Output the [x, y] coordinate of the center of the cell containing the given text.  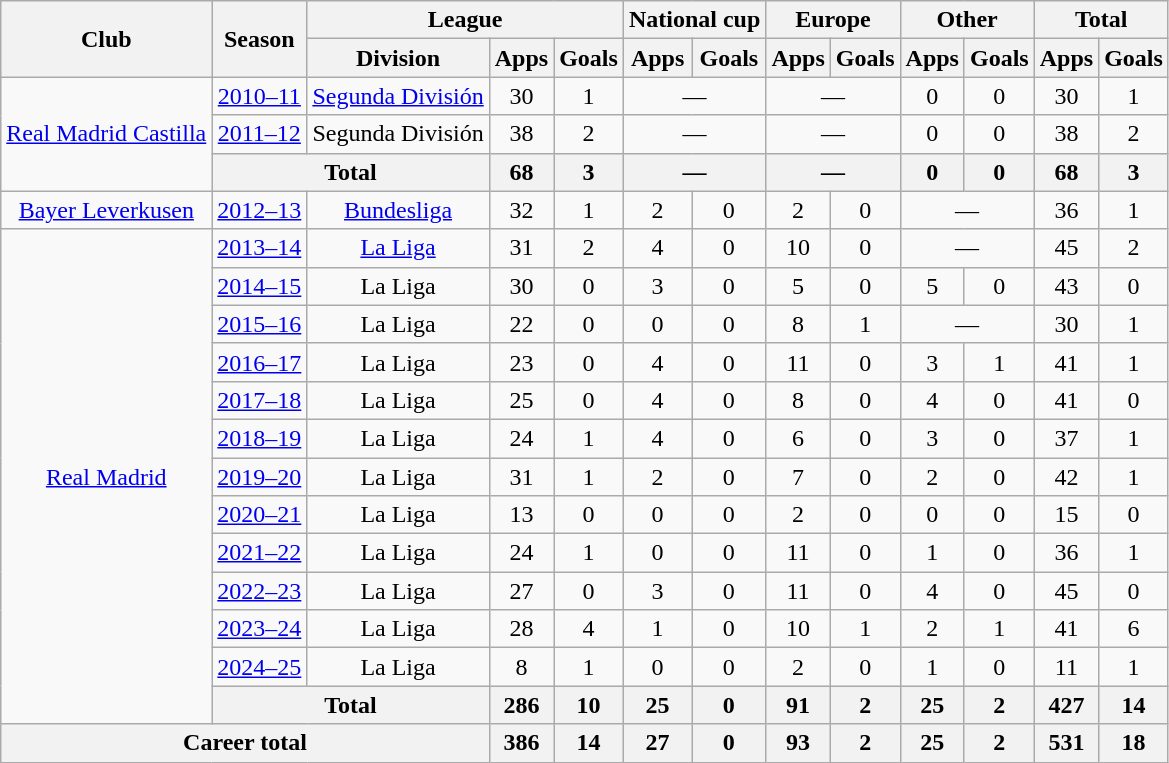
531 [1066, 743]
2020–21 [260, 515]
15 [1066, 515]
Real Madrid Castilla [106, 134]
286 [521, 705]
2019–20 [260, 477]
Bayer Leverkusen [106, 210]
Division [398, 58]
Career total [245, 743]
League [466, 20]
National cup [694, 20]
Club [106, 39]
23 [521, 362]
2022–23 [260, 591]
28 [521, 629]
13 [521, 515]
43 [1066, 286]
Bundesliga [398, 210]
2012–13 [260, 210]
2014–15 [260, 286]
2023–24 [260, 629]
Real Madrid [106, 476]
2013–14 [260, 248]
7 [798, 477]
2011–12 [260, 134]
37 [1066, 438]
2018–19 [260, 438]
427 [1066, 705]
42 [1066, 477]
2016–17 [260, 362]
93 [798, 743]
32 [521, 210]
22 [521, 324]
Other [967, 20]
2021–22 [260, 553]
2017–18 [260, 400]
Europe [833, 20]
91 [798, 705]
2015–16 [260, 324]
Season [260, 39]
2024–25 [260, 667]
386 [521, 743]
2010–11 [260, 96]
18 [1134, 743]
